For the text-containing cell, return its midpoint in [x, y] coordinate format. 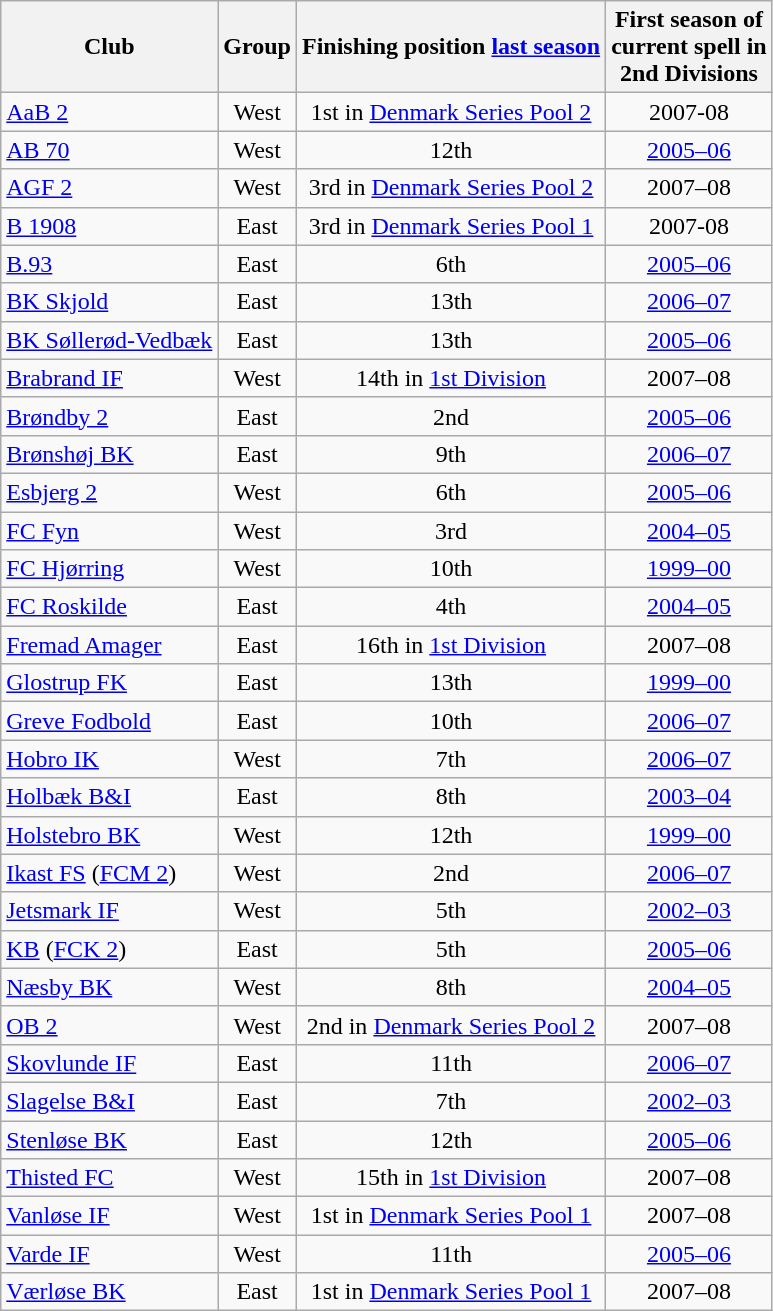
OB 2 [110, 1025]
Værløse BK [110, 1292]
B 1908 [110, 226]
Jetsmark IF [110, 911]
Fremad Amager [110, 645]
Holbæk B&I [110, 797]
3rd [450, 531]
AGF 2 [110, 188]
First season ofcurrent spell in2nd Divisions [690, 47]
3rd in Denmark Series Pool 2 [450, 188]
Greve Fodbold [110, 721]
4th [450, 607]
BK Søllerød-Vedbæk [110, 340]
16th in 1st Division [450, 645]
Stenløse BK [110, 1139]
Thisted FC [110, 1178]
Brønshøj BK [110, 454]
9th [450, 454]
2003–04 [690, 797]
Næsby BK [110, 987]
1st in Denmark Series Pool 2 [450, 112]
Hobro IK [110, 759]
2nd in Denmark Series Pool 2 [450, 1025]
3rd in Denmark Series Pool 1 [450, 226]
Varde IF [110, 1254]
15th in 1st Division [450, 1178]
Glostrup FK [110, 683]
B.93 [110, 264]
BK Skjold [110, 302]
Holstebro BK [110, 835]
AB 70 [110, 150]
Club [110, 47]
Group [258, 47]
Ikast FS (FCM 2) [110, 873]
Esbjerg 2 [110, 492]
Brabrand IF [110, 378]
Skovlunde IF [110, 1063]
FC Hjørring [110, 569]
AaB 2 [110, 112]
Finishing position last season [450, 47]
FC Fyn [110, 531]
Vanløse IF [110, 1216]
KB (FCK 2) [110, 949]
FC Roskilde [110, 607]
Slagelse B&I [110, 1101]
Brøndby 2 [110, 416]
14th in 1st Division [450, 378]
